From the cell containing the given text, extract its center point as (X, Y) coordinate. 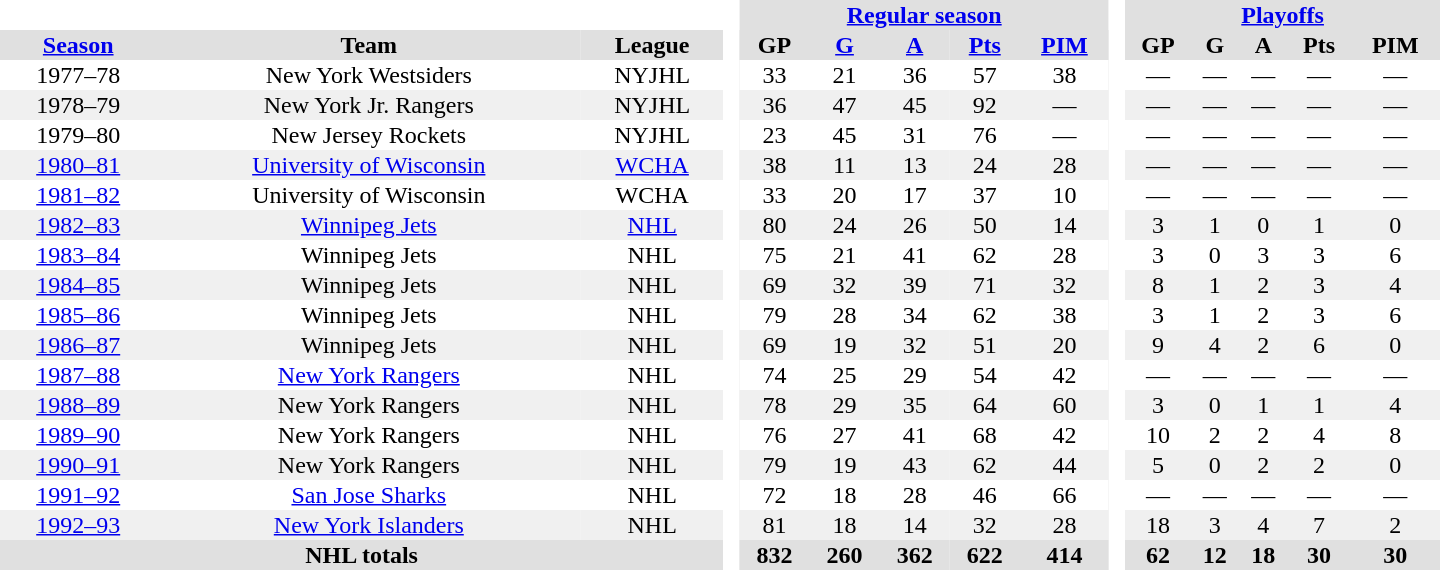
50 (985, 225)
46 (985, 495)
832 (774, 555)
1983–84 (78, 255)
1989–90 (78, 435)
51 (985, 345)
25 (844, 375)
1982–83 (78, 225)
1984–85 (78, 285)
17 (915, 195)
27 (844, 435)
1980–81 (78, 165)
1987–88 (78, 375)
26 (915, 225)
23 (774, 135)
San Jose Sharks (368, 495)
64 (985, 405)
362 (915, 555)
Regular season (924, 15)
New York Jr. Rangers (368, 105)
13 (915, 165)
7 (1320, 525)
League (652, 45)
1977–78 (78, 75)
44 (1064, 465)
5 (1158, 465)
78 (774, 405)
1986–87 (78, 345)
414 (1064, 555)
35 (915, 405)
1992–93 (78, 525)
Team (368, 45)
74 (774, 375)
1985–86 (78, 315)
622 (985, 555)
37 (985, 195)
81 (774, 525)
NHL totals (362, 555)
1990–91 (78, 465)
New York Islanders (368, 525)
Playoffs (1282, 15)
92 (985, 105)
54 (985, 375)
1979–80 (78, 135)
43 (915, 465)
68 (985, 435)
34 (915, 315)
57 (985, 75)
47 (844, 105)
12 (1216, 555)
1991–92 (78, 495)
1981–82 (78, 195)
New Jersey Rockets (368, 135)
71 (985, 285)
39 (915, 285)
1978–79 (78, 105)
9 (1158, 345)
Season (78, 45)
75 (774, 255)
80 (774, 225)
60 (1064, 405)
11 (844, 165)
1988–89 (78, 405)
260 (844, 555)
66 (1064, 495)
72 (774, 495)
New York Westsiders (368, 75)
31 (915, 135)
